Detect which cell encompasses the target text, then output its (x, y) center coordinate. 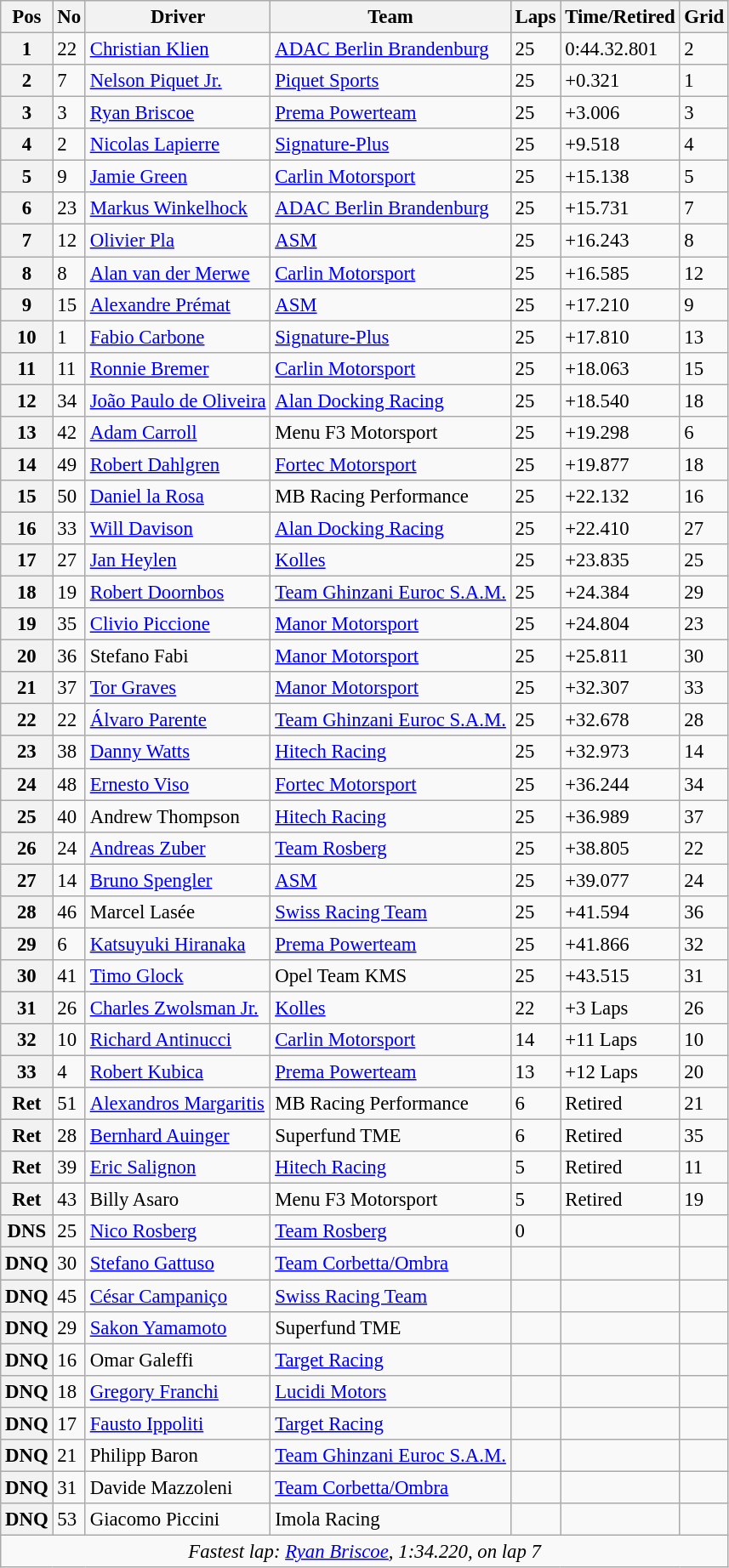
Davide Mazzoleni (177, 1487)
+15.138 (620, 177)
+18.540 (620, 401)
+38.805 (620, 848)
Robert Doornbos (177, 593)
Piquet Sports (390, 81)
Nico Rosberg (177, 1232)
Richard Antinucci (177, 1040)
+23.835 (620, 560)
38 (69, 753)
+12 Laps (620, 1072)
Clivio Piccione (177, 624)
Ryan Briscoe (177, 113)
40 (69, 816)
+18.063 (620, 368)
Christian Klien (177, 49)
+39.077 (620, 880)
Nicolas Lapierre (177, 145)
+19.298 (620, 433)
Charles Zwolsman Jr. (177, 1008)
Sakon Yamamoto (177, 1327)
Bruno Spengler (177, 880)
46 (69, 912)
+3.006 (620, 113)
Markus Winkelhock (177, 208)
Lucidi Motors (390, 1391)
+25.811 (620, 656)
Grid (704, 17)
48 (69, 784)
49 (69, 464)
+16.243 (620, 241)
Adam Carroll (177, 433)
Andrew Thompson (177, 816)
+17.210 (620, 304)
+17.810 (620, 337)
Pos (27, 17)
Giacomo Piccini (177, 1520)
+3 Laps (620, 1008)
Philipp Baron (177, 1456)
Nelson Piquet Jr. (177, 81)
César Campaniço (177, 1296)
0:44.32.801 (620, 49)
+24.804 (620, 624)
Daniel la Rosa (177, 497)
Álvaro Parente (177, 720)
Danny Watts (177, 753)
Fabio Carbone (177, 337)
+43.515 (620, 976)
+36.989 (620, 816)
+11 Laps (620, 1040)
+15.731 (620, 208)
+32.973 (620, 753)
Jan Heylen (177, 560)
+22.410 (620, 528)
+41.866 (620, 944)
Gregory Franchi (177, 1391)
Alan van der Merwe (177, 273)
Eric Salignon (177, 1167)
Robert Kubica (177, 1072)
Ernesto Viso (177, 784)
+41.594 (620, 912)
Ronnie Bremer (177, 368)
Laps (536, 17)
João Paulo de Oliveira (177, 401)
Andreas Zuber (177, 848)
Omar Galeffi (177, 1360)
Katsuyuki Hiranaka (177, 944)
Alexandre Prémat (177, 304)
43 (69, 1200)
Stefano Fabi (177, 656)
Fausto Ippoliti (177, 1423)
53 (69, 1520)
Tor Graves (177, 688)
Robert Dahlgren (177, 464)
Bernhard Auinger (177, 1136)
+24.384 (620, 593)
42 (69, 433)
Alexandros Margaritis (177, 1104)
Marcel Lasée (177, 912)
Driver (177, 17)
Billy Asaro (177, 1200)
+9.518 (620, 145)
Olivier Pla (177, 241)
45 (69, 1296)
51 (69, 1104)
Opel Team KMS (390, 976)
DNS (27, 1232)
+22.132 (620, 497)
+19.877 (620, 464)
39 (69, 1167)
No (69, 17)
41 (69, 976)
50 (69, 497)
0 (536, 1232)
Imola Racing (390, 1520)
Fastest lap: Ryan Briscoe, 1:34.220, on lap 7 (365, 1551)
Team (390, 17)
Will Davison (177, 528)
Jamie Green (177, 177)
+16.585 (620, 273)
Timo Glock (177, 976)
Stefano Gattuso (177, 1264)
+32.678 (620, 720)
+36.244 (620, 784)
+0.321 (620, 81)
Time/Retired (620, 17)
+32.307 (620, 688)
